From the cell containing the given text, extract its center point as [x, y] coordinate. 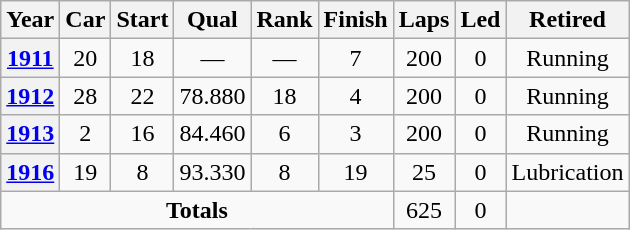
625 [424, 210]
2 [86, 134]
16 [142, 134]
22 [142, 96]
Lubrication [568, 172]
78.880 [212, 96]
93.330 [212, 172]
Qual [212, 20]
1913 [30, 134]
Finish [356, 20]
Rank [284, 20]
7 [356, 58]
Retired [568, 20]
1911 [30, 58]
Start [142, 20]
28 [86, 96]
6 [284, 134]
Car [86, 20]
Laps [424, 20]
Totals [197, 210]
25 [424, 172]
4 [356, 96]
1912 [30, 96]
1916 [30, 172]
Led [480, 20]
Year [30, 20]
20 [86, 58]
84.460 [212, 134]
3 [356, 134]
